Provide the (X, Y) coordinate of the cell's center where the given text is located.  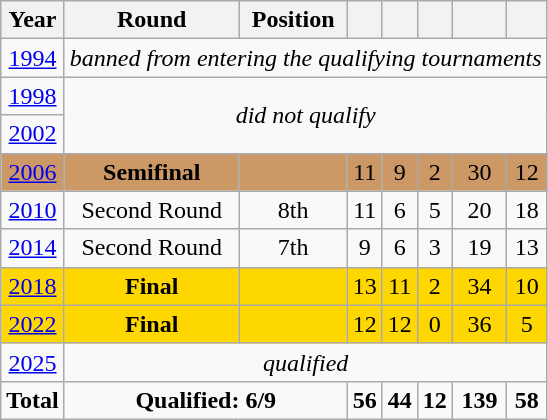
7th (293, 248)
3 (434, 248)
56 (364, 400)
Total (33, 400)
2006 (33, 172)
did not qualify (306, 115)
1998 (33, 96)
2018 (33, 286)
0 (434, 324)
34 (479, 286)
18 (527, 210)
2010 (33, 210)
Position (293, 20)
2022 (33, 324)
2002 (33, 134)
Year (33, 20)
8th (293, 210)
10 (527, 286)
Round (152, 20)
Semifinal (152, 172)
2025 (33, 362)
30 (479, 172)
58 (527, 400)
Qualified: 6/9 (206, 400)
2014 (33, 248)
banned from entering the qualifying tournaments (306, 58)
139 (479, 400)
44 (400, 400)
20 (479, 210)
19 (479, 248)
1994 (33, 58)
36 (479, 324)
qualified (306, 362)
